Scan for the cell matching the given text and deliver its [x, y] coordinate at center. 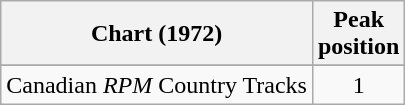
Peakposition [358, 34]
Chart (1972) [157, 34]
1 [358, 85]
Canadian RPM Country Tracks [157, 85]
